For the text-containing cell, return its midpoint in (x, y) coordinate format. 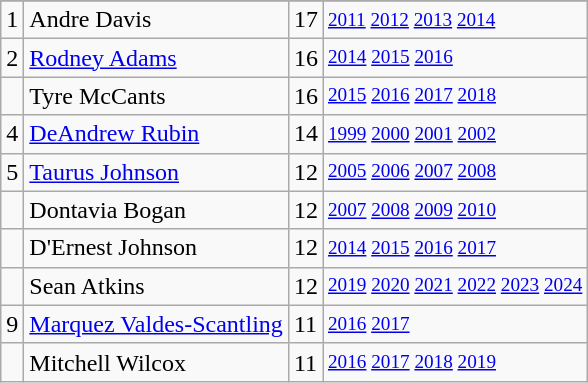
2014 2015 2016 (455, 58)
17 (306, 20)
D'Ernest Johnson (156, 248)
2014 2015 2016 2017 (455, 248)
Dontavia Bogan (156, 210)
Taurus Johnson (156, 172)
Andre Davis (156, 20)
Rodney Adams (156, 58)
14 (306, 134)
2016 2017 2018 2019 (455, 362)
2016 2017 (455, 324)
5 (12, 172)
2011 2012 2013 2014 (455, 20)
1999 2000 2001 2002 (455, 134)
DeAndrew Rubin (156, 134)
1 (12, 20)
2005 2006 2007 2008 (455, 172)
2019 2020 2021 2022 2023 2024 (455, 286)
2 (12, 58)
2007 2008 2009 2010 (455, 210)
Mitchell Wilcox (156, 362)
4 (12, 134)
2015 2016 2017 2018 (455, 96)
Sean Atkins (156, 286)
Tyre McCants (156, 96)
Marquez Valdes-Scantling (156, 324)
9 (12, 324)
